Extract the (X, Y) coordinate from the center of the cell holding the provided text.  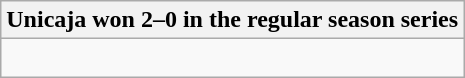
Unicaja won 2–0 in the regular season series (232, 20)
